Identify which cell holds the provided text, then report its [x, y] central coordinate. 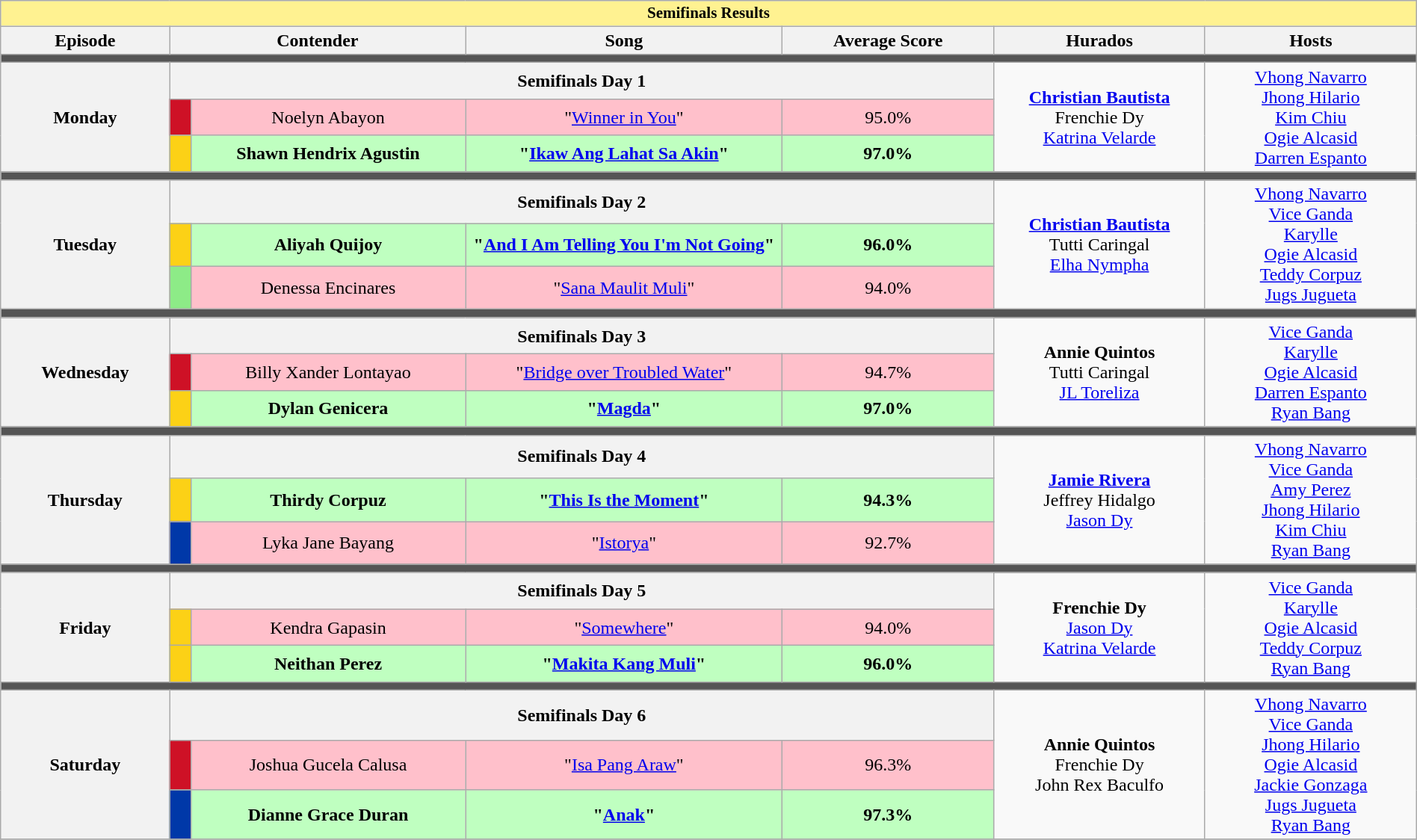
94.3% [888, 500]
Semifinals Day 4 [581, 457]
Vhong NavarroJhong HilarioKim ChiuOgie AlcasidDarren Espanto [1311, 117]
Semifinals Day 1 [581, 81]
Jamie RiveraJeffrey HidalgoJason Dy [1100, 499]
Thirdy Corpuz [328, 500]
"Ikaw Ang Lahat Sa Akin" [624, 154]
Vice GandaKarylleOgie AlcasidDarren EspantoRyan Bang [1311, 372]
Frenchie DyJason DyKatrina Velarde [1100, 627]
Average Score [888, 40]
Monday [85, 117]
Thursday [85, 499]
Dianne Grace Duran [328, 815]
Semifinals Day 3 [581, 336]
Noelyn Abayon [328, 117]
97.3% [888, 815]
"Magda" [624, 408]
Denessa Encinares [328, 288]
Semifinals Day 2 [581, 202]
94.7% [888, 372]
Shawn Hendrix Agustin [328, 154]
Saturday [85, 765]
Christian BautistaTutti CaringalElha Nympha [1100, 245]
Friday [85, 627]
95.0% [888, 117]
Neithan Perez [328, 664]
"Winner in You" [624, 117]
Vhong NavarroVice GandaAmy PerezJhong HilarioKim ChiuRyan Bang [1311, 499]
"Isa Pang Araw" [624, 765]
Episode [85, 40]
Hurados [1100, 40]
"And I Am Telling You I'm Not Going" [624, 245]
"Sana Maulit Muli" [624, 288]
Billy Xander Lontayao [328, 372]
92.7% [888, 543]
Kendra Gapasin [328, 628]
Aliyah Quijoy [328, 245]
Dylan Genicera [328, 408]
"This Is the Moment" [624, 500]
Vhong NavarroVice GandaKarylleOgie AlcasidTeddy CorpuzJugs Jugueta [1311, 245]
Annie QuintosTutti CaringalJL Toreliza [1100, 372]
Song [624, 40]
96.3% [888, 765]
"Somewhere" [624, 628]
"Makita Kang Muli" [624, 664]
Christian BautistaFrenchie DyKatrina Velarde [1100, 117]
Semifinals Results [708, 13]
Wednesday [85, 372]
Vice GandaKarylleOgie AlcasidTeddy CorpuzRyan Bang [1311, 627]
Vhong NavarroVice GandaJhong HilarioOgie AlcasidJackie GonzagaJugs JuguetaRyan Bang [1311, 765]
Hosts [1311, 40]
Tuesday [85, 245]
Lyka Jane Bayang [328, 543]
"Istorya" [624, 543]
Semifinals Day 5 [581, 590]
"Bridge over Troubled Water" [624, 372]
"Anak" [624, 815]
Semifinals Day 6 [581, 714]
Contender [318, 40]
Joshua Gucela Calusa [328, 765]
Annie Quintos Frenchie DyJohn Rex Baculfo [1100, 765]
